Identify which cell holds the provided text, then report its [x, y] central coordinate. 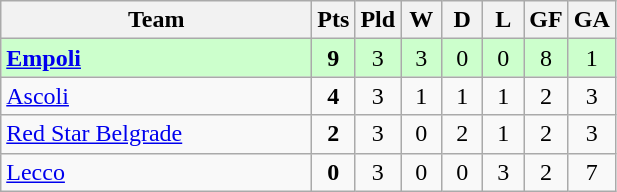
Red Star Belgrade [156, 134]
L [504, 20]
8 [546, 58]
Team [156, 20]
GF [546, 20]
Pts [334, 20]
Lecco [156, 172]
D [462, 20]
GA [592, 20]
W [422, 20]
4 [334, 96]
9 [334, 58]
Empoli [156, 58]
Pld [378, 20]
7 [592, 172]
Ascoli [156, 96]
